Capture the cell that displays the provided text and extract its (X, Y) central coordinate. 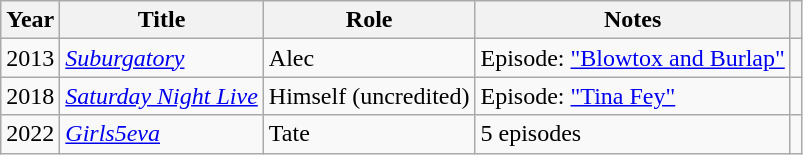
Girls5eva (162, 134)
Episode: "Tina Fey" (632, 96)
2022 (30, 134)
2013 (30, 58)
Title (162, 20)
Tate (369, 134)
Suburgatory (162, 58)
Role (369, 20)
Notes (632, 20)
Episode: "Blowtox and Burlap" (632, 58)
2018 (30, 96)
Saturday Night Live (162, 96)
Himself (uncredited) (369, 96)
Year (30, 20)
Alec (369, 58)
5 episodes (632, 134)
